Return the [X, Y] coordinate for the center point of the cell that contains the specified text.  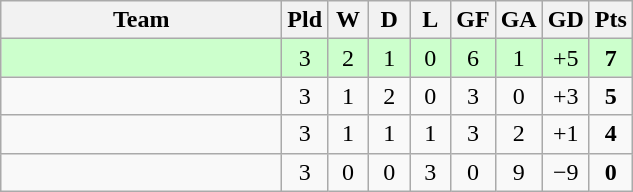
GD [566, 20]
9 [518, 172]
+5 [566, 58]
+1 [566, 134]
W [348, 20]
5 [610, 96]
−9 [566, 172]
Pld [305, 20]
L [430, 20]
GA [518, 20]
7 [610, 58]
D [390, 20]
GF [473, 20]
4 [610, 134]
Team [142, 20]
+3 [566, 96]
6 [473, 58]
Pts [610, 20]
